Extract the [x, y] coordinate from the center of the cell holding the provided text.  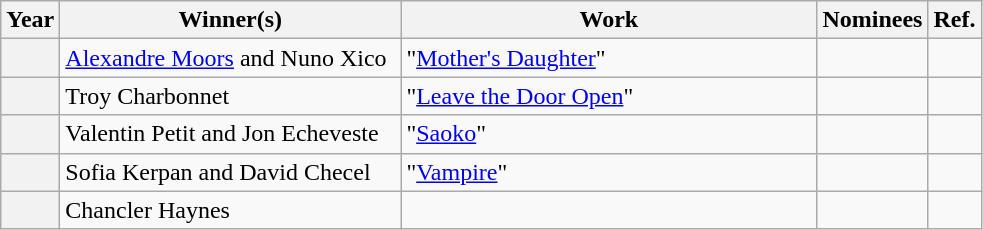
Troy Charbonnet [230, 96]
"Saoko" [609, 134]
Winner(s) [230, 20]
Ref. [954, 20]
Chancler Haynes [230, 210]
Work [609, 20]
"Mother's Daughter" [609, 58]
Alexandre Moors and Nuno Xico [230, 58]
Year [30, 20]
Nominees [872, 20]
"Vampire" [609, 172]
"Leave the Door Open" [609, 96]
Sofia Kerpan and David Checel [230, 172]
Valentin Petit and Jon Echeveste [230, 134]
